Locate the cell with the specified text and output its (X, Y) center coordinate. 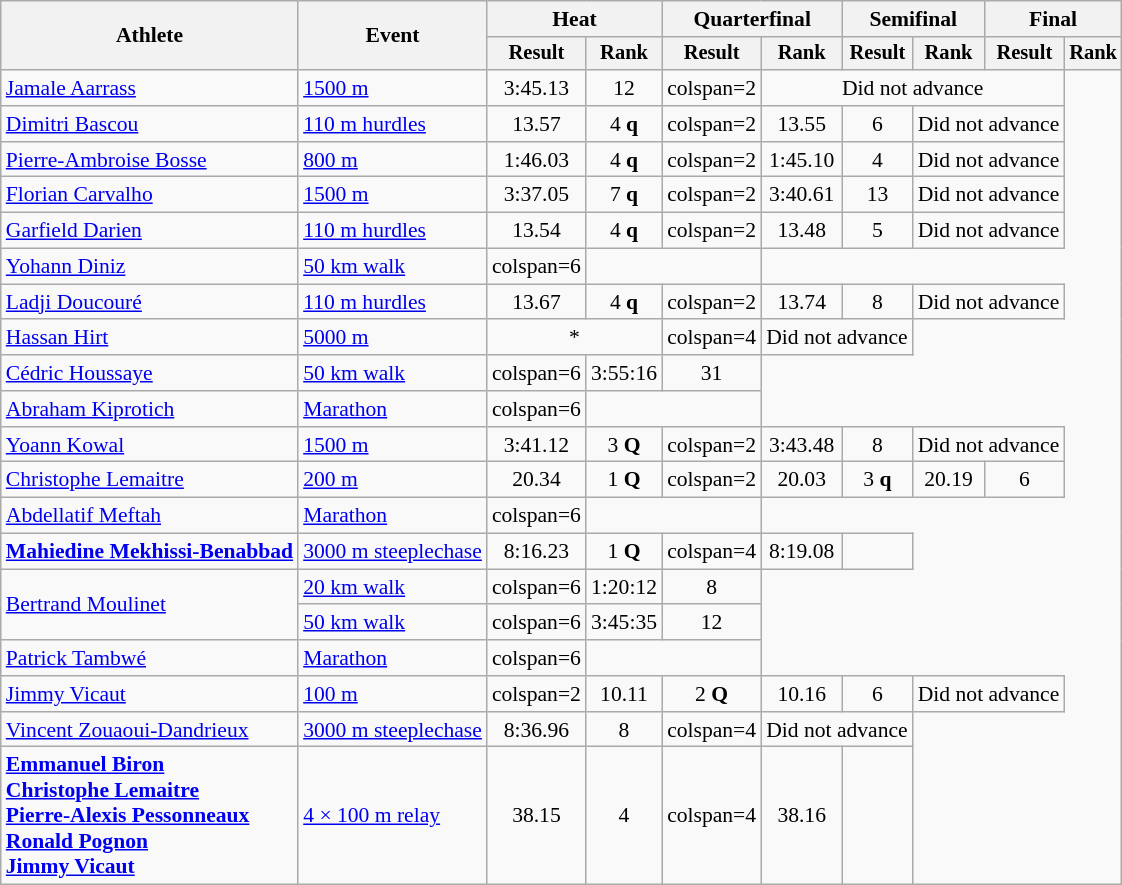
1:46.03 (536, 160)
5000 m (392, 338)
3 q (877, 480)
Abraham Kiprotich (150, 409)
Garfield Darien (150, 231)
3 Q (624, 445)
3:45:35 (624, 623)
7 q (624, 195)
13.57 (536, 124)
13.67 (536, 302)
Bertrand Moulinet (150, 604)
800 m (392, 160)
10.16 (802, 694)
3:41.12 (536, 445)
20.19 (949, 480)
3:43.48 (802, 445)
8:36.96 (536, 730)
13.55 (802, 124)
Vincent Zouaoui-Dandrieux (150, 730)
Semifinal (913, 19)
Cédric Houssaye (150, 373)
38.15 (536, 816)
Yoann Kowal (150, 445)
Event (392, 36)
20.03 (802, 480)
Hassan Hirt (150, 338)
3:40.61 (802, 195)
Yohann Diniz (150, 267)
8:16.23 (536, 552)
38.16 (802, 816)
Mahiedine Mekhissi-Benabbad (150, 552)
5 (877, 231)
200 m (392, 480)
Emmanuel BironChristophe LemaitrePierre-Alexis PessonneauxRonald PognonJimmy Vicaut (150, 816)
13 (877, 195)
* (574, 338)
10.11 (624, 694)
2 Q (712, 694)
Abdellatif Meftah (150, 516)
Jimmy Vicaut (150, 694)
13.48 (802, 231)
Jamale Aarrass (150, 88)
Quarterfinal (752, 19)
Final (1053, 19)
Patrick Tambwé (150, 658)
20 km walk (392, 587)
Pierre-Ambroise Bosse (150, 160)
8:19.08 (802, 552)
4 × 100 m relay (392, 816)
Florian Carvalho (150, 195)
3:55:16 (624, 373)
Athlete (150, 36)
100 m (392, 694)
Ladji Doucouré (150, 302)
Christophe Lemaitre (150, 480)
3:37.05 (536, 195)
Dimitri Bascou (150, 124)
3:45.13 (536, 88)
20.34 (536, 480)
13.54 (536, 231)
1:20:12 (624, 587)
Heat (574, 19)
1:45.10 (802, 160)
13.74 (802, 302)
31 (712, 373)
